Capture the cell that displays the provided text and extract its [X, Y] central coordinate. 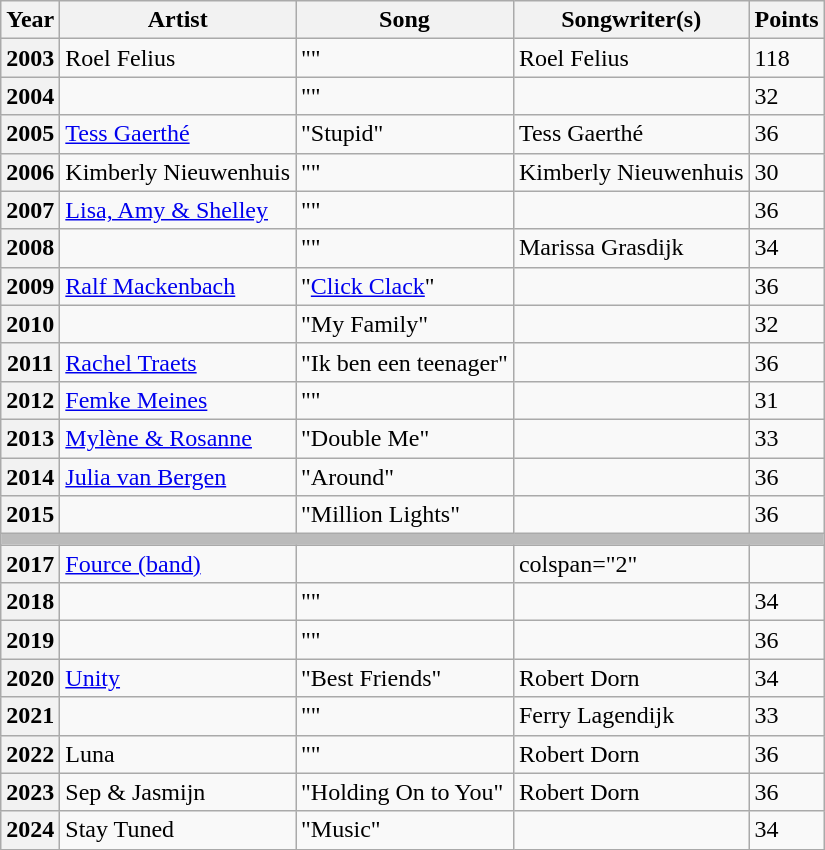
2008 [30, 248]
Femke Meines [178, 400]
2022 [30, 754]
2009 [30, 286]
"Around" [405, 477]
Song [405, 20]
31 [786, 400]
Ralf Mackenbach [178, 286]
2004 [30, 96]
Stay Tuned [178, 830]
Fource (band) [178, 564]
"Ik ben een teenager" [405, 362]
Rachel Traets [178, 362]
2003 [30, 58]
Songwriter(s) [631, 20]
2024 [30, 830]
2007 [30, 210]
2010 [30, 324]
"Million Lights" [405, 515]
Year [30, 20]
2011 [30, 362]
Julia van Bergen [178, 477]
Marissa Grasdijk [631, 248]
"Music" [405, 830]
Artist [178, 20]
2017 [30, 564]
"My Family" [405, 324]
"Stupid" [405, 134]
2013 [30, 438]
"Click Clack" [405, 286]
colspan="2" [631, 564]
30 [786, 172]
Points [786, 20]
2005 [30, 134]
2018 [30, 602]
Mylène & Rosanne [178, 438]
Sep & Jasmijn [178, 792]
2019 [30, 640]
2015 [30, 515]
Ferry Lagendijk [631, 716]
2020 [30, 678]
2021 [30, 716]
Luna [178, 754]
118 [786, 58]
2023 [30, 792]
Lisa, Amy & Shelley [178, 210]
2006 [30, 172]
"Double Me" [405, 438]
2012 [30, 400]
"Best Friends" [405, 678]
2014 [30, 477]
Unity [178, 678]
"Holding On to You" [405, 792]
